From the cell containing the given text, extract its center point as [X, Y] coordinate. 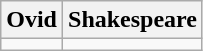
Shakespeare [133, 20]
Ovid [32, 20]
